Scan for the cell matching the given text and deliver its [X, Y] coordinate at center. 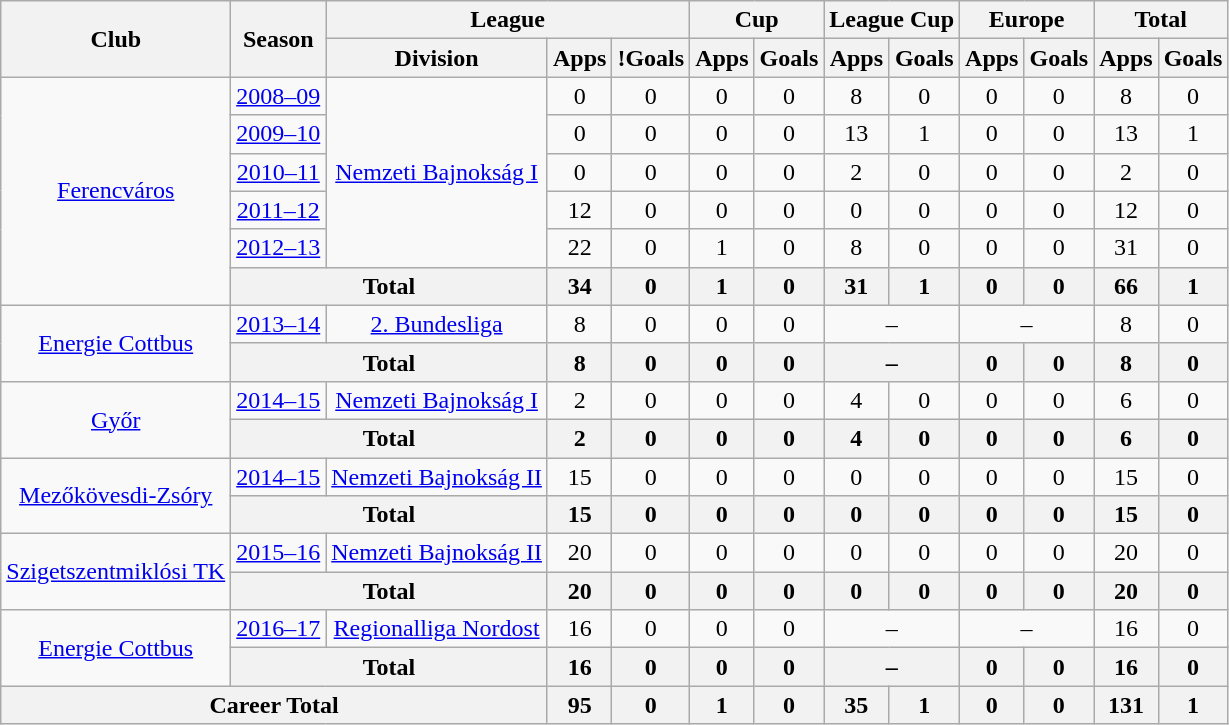
League Cup [892, 20]
Mezőkövesdi-Zsóry [116, 496]
2009–10 [278, 134]
Division [437, 58]
2008–09 [278, 96]
League [508, 20]
2015–16 [278, 553]
2011–12 [278, 210]
Győr [116, 419]
2016–17 [278, 629]
2. Bundesliga [437, 324]
34 [579, 286]
!Goals [651, 58]
Europe [1027, 20]
Regionalliga Nordost [437, 629]
Career Total [274, 705]
2010–11 [278, 172]
35 [856, 705]
Szigetszentmiklósi TK [116, 572]
66 [1126, 286]
Ferencváros [116, 191]
Cup [757, 20]
2013–14 [278, 324]
95 [579, 705]
131 [1126, 705]
22 [579, 248]
2012–13 [278, 248]
Season [278, 39]
Club [116, 39]
